Scan for the cell matching the given text and deliver its [X, Y] coordinate at center. 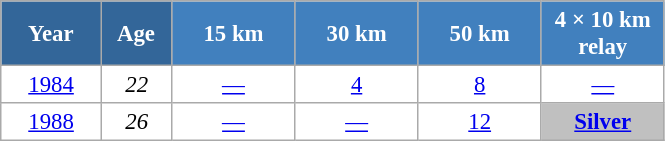
50 km [480, 34]
1984 [52, 85]
Year [52, 34]
8 [480, 85]
4 × 10 km relay [602, 34]
4 [356, 85]
12 [480, 122]
15 km [234, 34]
Silver [602, 122]
Age [136, 34]
1988 [52, 122]
30 km [356, 34]
26 [136, 122]
22 [136, 85]
